From the cell containing the given text, extract its center point as (x, y) coordinate. 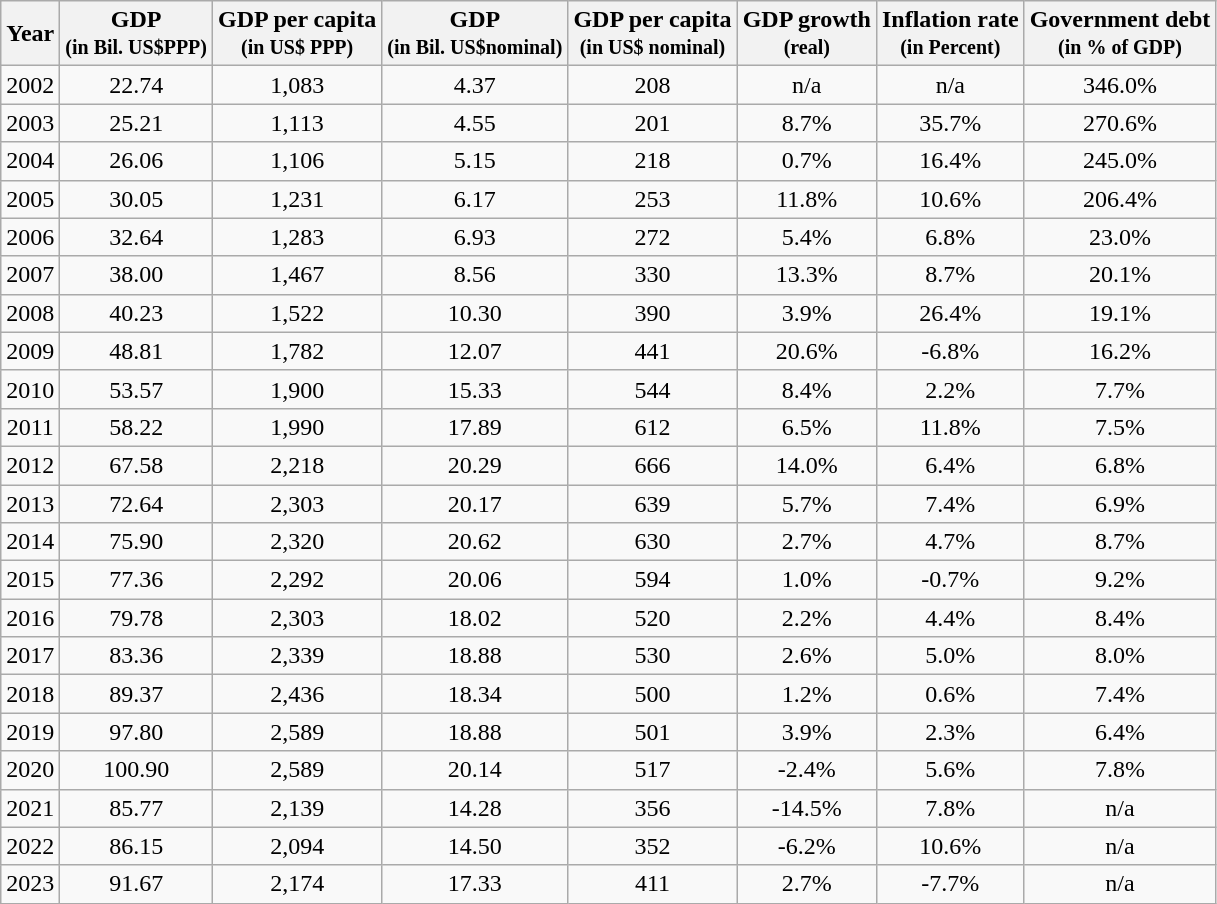
91.67 (136, 884)
2006 (30, 237)
Government debt(in % of GDP) (1120, 34)
5.7% (806, 503)
2023 (30, 884)
40.23 (136, 313)
1,231 (298, 199)
2,339 (298, 656)
1,900 (298, 389)
1,522 (298, 313)
7.7% (1120, 389)
2003 (30, 123)
2020 (30, 770)
14.0% (806, 465)
20.29 (475, 465)
-0.7% (950, 580)
2002 (30, 85)
1,083 (298, 85)
2009 (30, 351)
630 (652, 542)
4.37 (475, 85)
520 (652, 618)
26.06 (136, 161)
1,283 (298, 237)
2.6% (806, 656)
67.58 (136, 465)
0.7% (806, 161)
23.0% (1120, 237)
2010 (30, 389)
16.4% (950, 161)
666 (652, 465)
20.14 (475, 770)
17.33 (475, 884)
16.2% (1120, 351)
26.4% (950, 313)
2,174 (298, 884)
17.89 (475, 427)
18.02 (475, 618)
6.17 (475, 199)
20.06 (475, 580)
89.37 (136, 694)
12.07 (475, 351)
2012 (30, 465)
594 (652, 580)
500 (652, 694)
2,218 (298, 465)
2,139 (298, 808)
22.74 (136, 85)
352 (652, 846)
GDP per capita(in US$ nominal) (652, 34)
201 (652, 123)
2018 (30, 694)
1,990 (298, 427)
5.4% (806, 237)
Inflation rate(in Percent) (950, 34)
85.77 (136, 808)
4.4% (950, 618)
5.0% (950, 656)
10.30 (475, 313)
2,320 (298, 542)
1,782 (298, 351)
2007 (30, 275)
270.6% (1120, 123)
-7.7% (950, 884)
83.36 (136, 656)
100.90 (136, 770)
97.80 (136, 732)
1,113 (298, 123)
15.33 (475, 389)
411 (652, 884)
6.5% (806, 427)
20.62 (475, 542)
6.9% (1120, 503)
544 (652, 389)
53.57 (136, 389)
0.6% (950, 694)
208 (652, 85)
612 (652, 427)
1,106 (298, 161)
2015 (30, 580)
2004 (30, 161)
8.0% (1120, 656)
2,292 (298, 580)
20.6% (806, 351)
19.1% (1120, 313)
2.3% (950, 732)
517 (652, 770)
5.6% (950, 770)
639 (652, 503)
2016 (30, 618)
441 (652, 351)
2017 (30, 656)
14.50 (475, 846)
2021 (30, 808)
-14.5% (806, 808)
1,467 (298, 275)
253 (652, 199)
GDP(in Bil. US$PPP) (136, 34)
2011 (30, 427)
4.55 (475, 123)
2,436 (298, 694)
25.21 (136, 123)
58.22 (136, 427)
72.64 (136, 503)
14.28 (475, 808)
218 (652, 161)
20.1% (1120, 275)
4.7% (950, 542)
Year (30, 34)
75.90 (136, 542)
1.2% (806, 694)
-6.2% (806, 846)
330 (652, 275)
18.34 (475, 694)
501 (652, 732)
245.0% (1120, 161)
30.05 (136, 199)
272 (652, 237)
35.7% (950, 123)
7.5% (1120, 427)
-6.8% (950, 351)
2008 (30, 313)
79.78 (136, 618)
2,094 (298, 846)
2022 (30, 846)
86.15 (136, 846)
2013 (30, 503)
390 (652, 313)
6.93 (475, 237)
2005 (30, 199)
5.15 (475, 161)
GDP(in Bil. US$nominal) (475, 34)
530 (652, 656)
-2.4% (806, 770)
2014 (30, 542)
48.81 (136, 351)
356 (652, 808)
38.00 (136, 275)
77.36 (136, 580)
GDP per capita(in US$ PPP) (298, 34)
32.64 (136, 237)
GDP growth(real) (806, 34)
9.2% (1120, 580)
8.56 (475, 275)
346.0% (1120, 85)
13.3% (806, 275)
1.0% (806, 580)
206.4% (1120, 199)
20.17 (475, 503)
2019 (30, 732)
